Determine the [X, Y] coordinate at the center of the cell enclosing the given text.  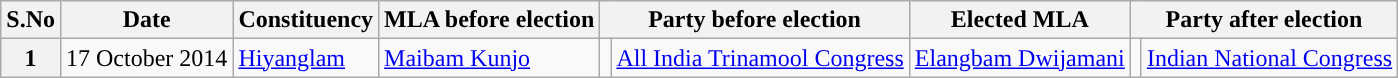
Party after election [1264, 20]
Hiyanglam [306, 58]
S.No [31, 20]
Party before election [754, 20]
MLA before election [490, 20]
Elangbam Dwijamani [1020, 58]
Elected MLA [1020, 20]
Constituency [306, 20]
Date [146, 20]
Indian National Congress [1269, 58]
Maibam Kunjo [490, 58]
All India Trinamool Congress [760, 58]
1 [31, 58]
17 October 2014 [146, 58]
